Output the [X, Y] coordinate of the center of the cell containing the given text.  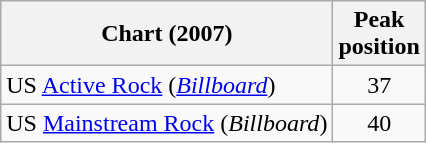
Peakposition [379, 34]
40 [379, 123]
US Active Rock (Billboard) [167, 85]
US Mainstream Rock (Billboard) [167, 123]
Chart (2007) [167, 34]
37 [379, 85]
